Search for the cell housing the specified text and yield its [X, Y] center coordinate. 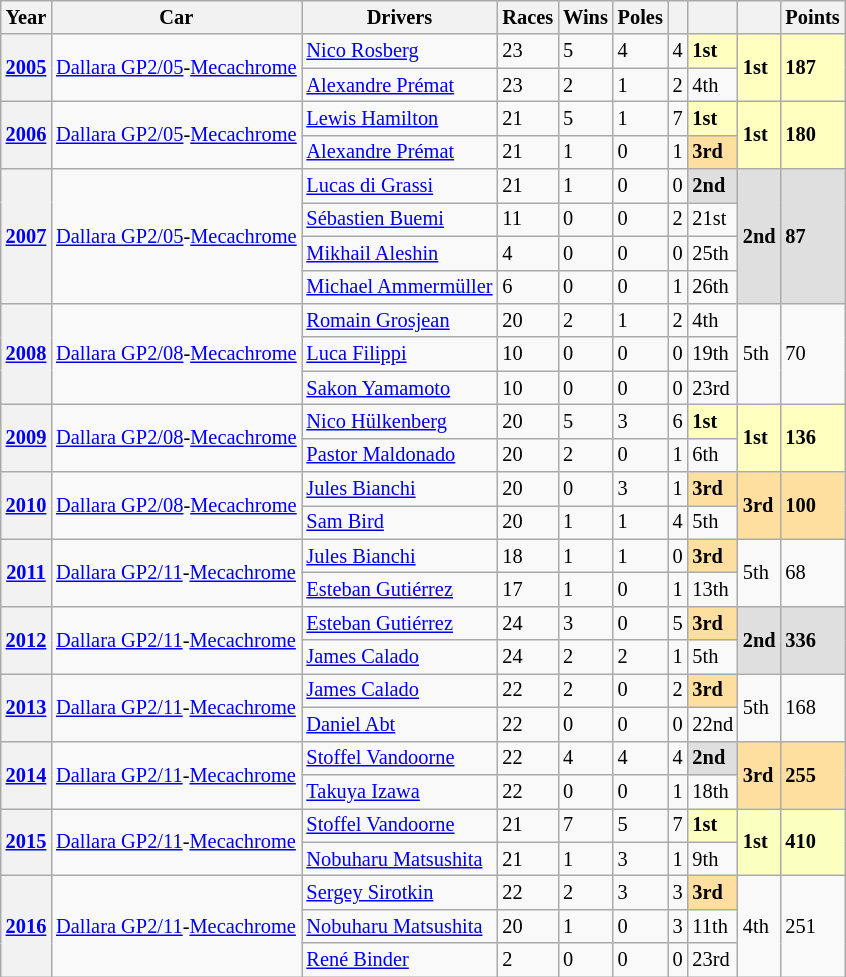
2012 [26, 640]
2009 [26, 438]
Nico Rosberg [400, 51]
Pastor Maldonado [400, 455]
Sébastien Buemi [400, 219]
100 [813, 506]
René Binder [400, 960]
11th [713, 926]
410 [813, 842]
22nd [713, 724]
Races [528, 17]
251 [813, 926]
Daniel Abt [400, 724]
2005 [26, 68]
Romain Grosjean [400, 320]
2015 [26, 842]
2010 [26, 506]
2016 [26, 926]
2007 [26, 236]
19th [713, 354]
Lewis Hamilton [400, 118]
180 [813, 134]
Sergey Sirotkin [400, 892]
187 [813, 68]
Nico Hülkenberg [400, 421]
2011 [26, 572]
Points [813, 17]
6th [713, 455]
17 [528, 589]
21st [713, 219]
13th [713, 589]
11 [528, 219]
87 [813, 236]
Year [26, 17]
Lucas di Grassi [400, 186]
2013 [26, 706]
Mikhail Aleshin [400, 253]
2008 [26, 354]
255 [813, 774]
25th [713, 253]
70 [813, 354]
18 [528, 556]
Wins [586, 17]
Luca Filippi [400, 354]
Sakon Yamamoto [400, 388]
9th [713, 859]
Michael Ammermüller [400, 287]
Sam Bird [400, 522]
18th [713, 791]
Car [176, 17]
Drivers [400, 17]
336 [813, 640]
136 [813, 438]
Takuya Izawa [400, 791]
68 [813, 572]
2014 [26, 774]
168 [813, 706]
2006 [26, 134]
26th [713, 287]
Poles [640, 17]
